Provide the (x, y) coordinate of the cell's center where the given text is located.  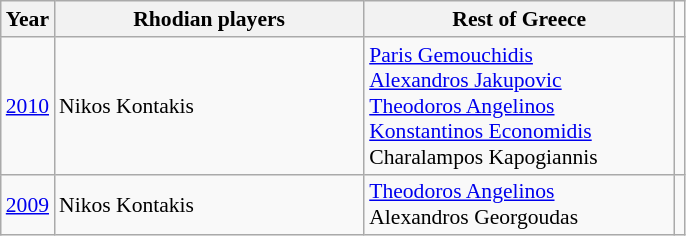
2010 (28, 106)
Year (28, 19)
2009 (28, 204)
Rhodian players (209, 19)
Theodoros Angelinos Alexandros Georgoudas (519, 204)
Paris Gemouchidis Alexandros Jakupovic Theodoros Angelinos Konstantinos Economidis Charalampos Kapogiannis (519, 106)
Rest of Greece (519, 19)
